Detect which cell encompasses the target text, then output its (X, Y) center coordinate. 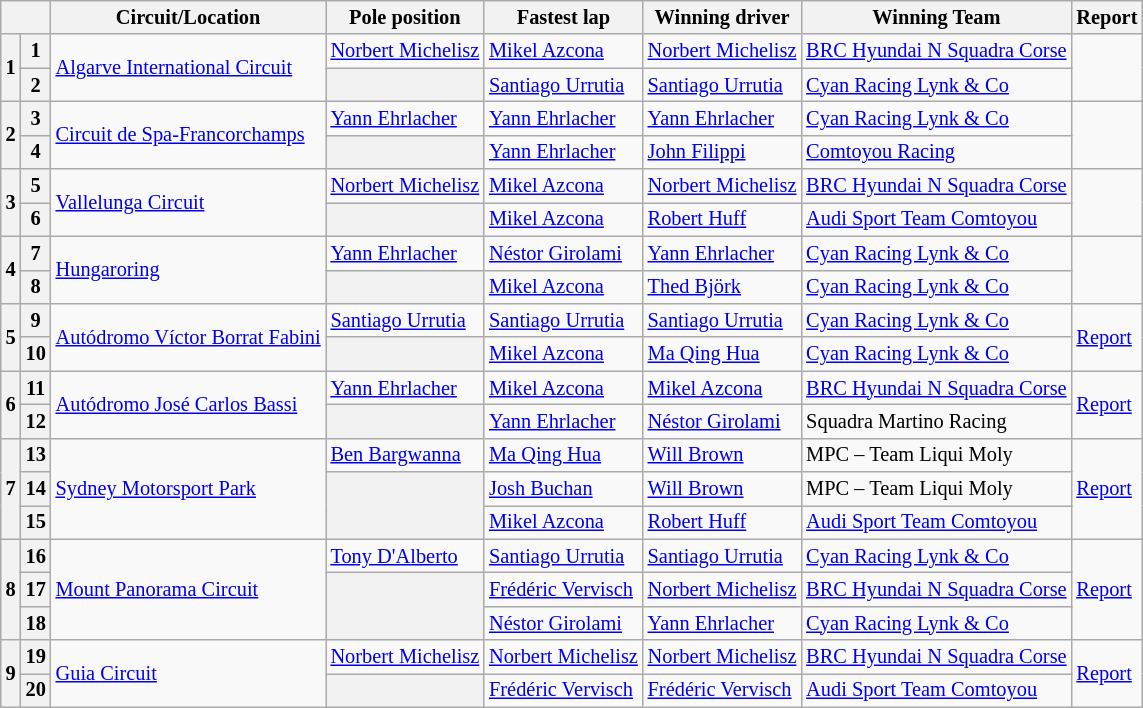
13 (36, 455)
Winning driver (722, 17)
Sydney Motorsport Park (188, 488)
Ben Bargwanna (406, 455)
Tony D'Alberto (406, 556)
Comtoyou Racing (936, 152)
11 (36, 388)
12 (36, 421)
17 (36, 589)
Josh Buchan (564, 489)
15 (36, 522)
Thed Björk (722, 287)
18 (36, 623)
16 (36, 556)
Hungaroring (188, 270)
Autódromo José Carlos Bassi (188, 404)
Pole position (406, 17)
19 (36, 657)
Fastest lap (564, 17)
Algarve International Circuit (188, 68)
Squadra Martino Racing (936, 421)
Guia Circuit (188, 674)
John Filippi (722, 152)
Circuit/Location (188, 17)
Winning Team (936, 17)
20 (36, 690)
10 (36, 354)
Vallelunga Circuit (188, 202)
Circuit de Spa-Francorchamps (188, 134)
14 (36, 489)
Autódromo Víctor Borrat Fabini (188, 336)
Mount Panorama Circuit (188, 590)
